Search for the cell housing the specified text and yield its (X, Y) center coordinate. 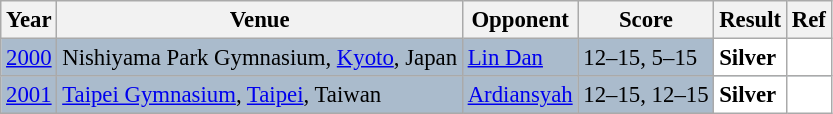
Result (750, 20)
Year (29, 20)
Lin Dan (520, 58)
12–15, 5–15 (646, 58)
2000 (29, 58)
Venue (260, 20)
Opponent (520, 20)
Ref (808, 20)
Nishiyama Park Gymnasium, Kyoto, Japan (260, 58)
2001 (29, 95)
Score (646, 20)
Taipei Gymnasium, Taipei, Taiwan (260, 95)
Ardiansyah (520, 95)
12–15, 12–15 (646, 95)
